Search for the cell housing the specified text and yield its [X, Y] center coordinate. 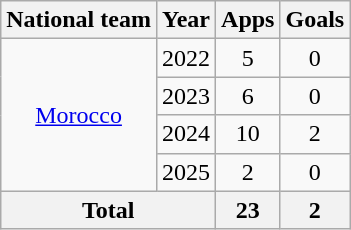
6 [248, 96]
Total [108, 210]
National team [79, 20]
2022 [186, 58]
Morocco [79, 115]
2023 [186, 96]
2025 [186, 172]
23 [248, 210]
5 [248, 58]
Year [186, 20]
Apps [248, 20]
10 [248, 134]
2024 [186, 134]
Goals [315, 20]
